Provide the [x, y] coordinate of the cell's center where the given text is located.  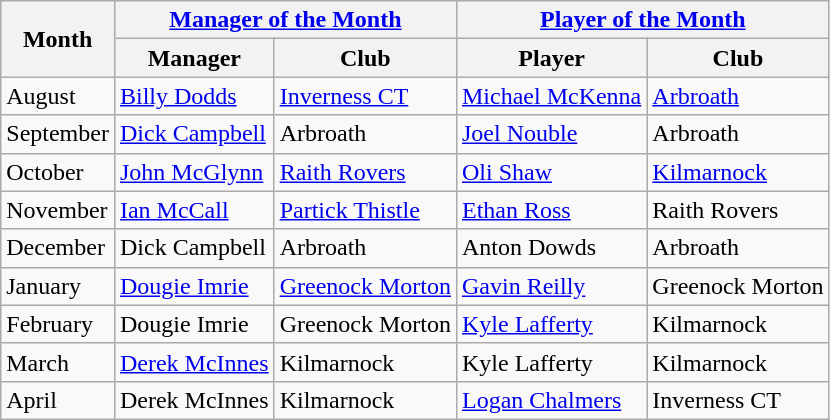
Oli Shaw [551, 172]
September [58, 134]
January [58, 286]
Manager of the Month [285, 20]
Logan Chalmers [551, 400]
April [58, 400]
November [58, 210]
Joel Nouble [551, 134]
Manager [194, 58]
Month [58, 39]
August [58, 96]
Anton Dowds [551, 248]
February [58, 324]
Billy Dodds [194, 96]
Gavin Reilly [551, 286]
Michael McKenna [551, 96]
December [58, 248]
Player of the Month [642, 20]
Ethan Ross [551, 210]
Ian McCall [194, 210]
March [58, 362]
October [58, 172]
Partick Thistle [365, 210]
Player [551, 58]
John McGlynn [194, 172]
